Provide the [x, y] coordinate of the cell's center where the given text is located.  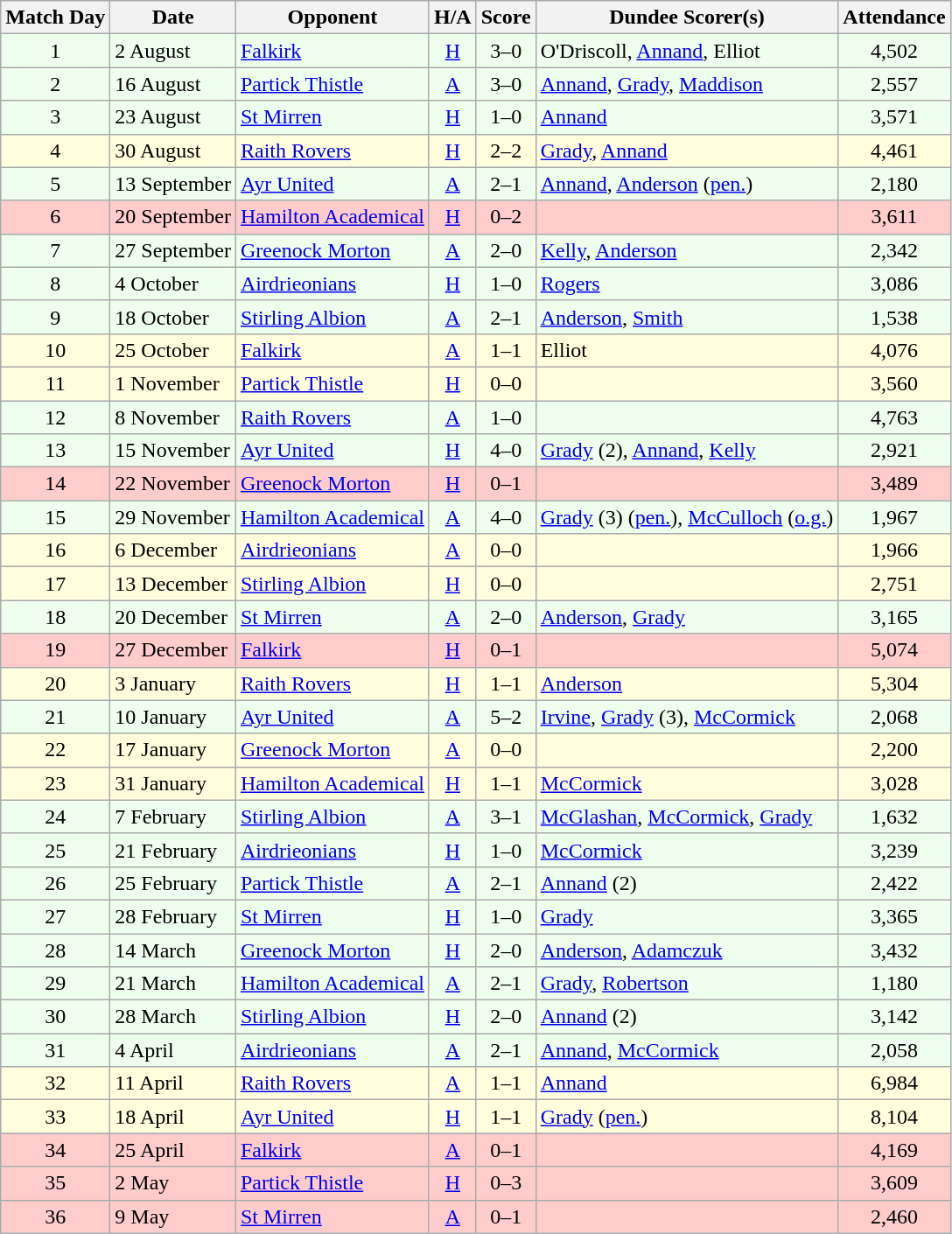
35 [56, 1183]
22 November [173, 484]
30 [56, 1017]
3,560 [894, 383]
7 [56, 250]
20 December [173, 617]
Anderson [687, 684]
26 [56, 883]
3 [56, 117]
2,342 [894, 250]
21 February [173, 850]
Attendance [894, 18]
29 [56, 984]
6 [56, 217]
3,239 [894, 850]
3,609 [894, 1183]
3 January [173, 684]
12 [56, 417]
13 [56, 451]
22 [56, 750]
8,104 [894, 1117]
8 [56, 284]
19 [56, 650]
25 April [173, 1150]
33 [56, 1117]
Anderson, Smith [687, 317]
3,142 [894, 1017]
3,611 [894, 217]
Grady (2), Annand, Kelly [687, 451]
4,076 [894, 350]
2 [56, 84]
14 [56, 484]
11 April [173, 1083]
3,365 [894, 916]
4 October [173, 284]
25 February [173, 883]
1,632 [894, 817]
36 [56, 1216]
4 April [173, 1050]
17 January [173, 750]
31 [56, 1050]
25 [56, 850]
5–2 [506, 717]
29 November [173, 517]
Date [173, 18]
Elliot [687, 350]
21 [56, 717]
17 [56, 584]
2 May [173, 1183]
McGlashan, McCormick, Grady [687, 817]
5 [56, 184]
32 [56, 1083]
23 [56, 783]
2,921 [894, 451]
9 [56, 317]
Anderson, Adamczuk [687, 950]
2,200 [894, 750]
3,432 [894, 950]
20 [56, 684]
H/A [452, 18]
Score [506, 18]
28 March [173, 1017]
31 January [173, 783]
Annand, McCormick [687, 1050]
4,763 [894, 417]
1 [56, 51]
1,966 [894, 550]
3,165 [894, 617]
28 [56, 950]
Annand, Anderson (pen.) [687, 184]
3,571 [894, 117]
1,538 [894, 317]
27 September [173, 250]
1 November [173, 383]
2,751 [894, 584]
2,422 [894, 883]
2,460 [894, 1216]
8 November [173, 417]
Opponent [332, 18]
2,068 [894, 717]
5,074 [894, 650]
20 September [173, 217]
Grady, Annand [687, 151]
28 February [173, 916]
2–2 [506, 151]
7 February [173, 817]
18 [56, 617]
Annand, Grady, Maddison [687, 84]
Grady [687, 916]
1,180 [894, 984]
18 October [173, 317]
Rogers [687, 284]
4 [56, 151]
11 [56, 383]
3,086 [894, 284]
4,461 [894, 151]
10 January [173, 717]
Grady, Robertson [687, 984]
Anderson, Grady [687, 617]
13 December [173, 584]
10 [56, 350]
9 May [173, 1216]
Dundee Scorer(s) [687, 18]
2,180 [894, 184]
4,502 [894, 51]
25 October [173, 350]
3–1 [506, 817]
Match Day [56, 18]
O'Driscoll, Annand, Elliot [687, 51]
6,984 [894, 1083]
5,304 [894, 684]
18 April [173, 1117]
15 [56, 517]
24 [56, 817]
16 August [173, 84]
27 [56, 916]
3,489 [894, 484]
21 March [173, 984]
34 [56, 1150]
Kelly, Anderson [687, 250]
14 March [173, 950]
15 November [173, 451]
30 August [173, 151]
3,028 [894, 783]
0–3 [506, 1183]
27 December [173, 650]
6 December [173, 550]
1,967 [894, 517]
2,557 [894, 84]
2 August [173, 51]
Grady (pen.) [687, 1117]
Irvine, Grady (3), McCormick [687, 717]
Grady (3) (pen.), McCulloch (o.g.) [687, 517]
13 September [173, 184]
0–2 [506, 217]
2,058 [894, 1050]
16 [56, 550]
23 August [173, 117]
4,169 [894, 1150]
